For the text-containing cell, return its midpoint in (X, Y) coordinate format. 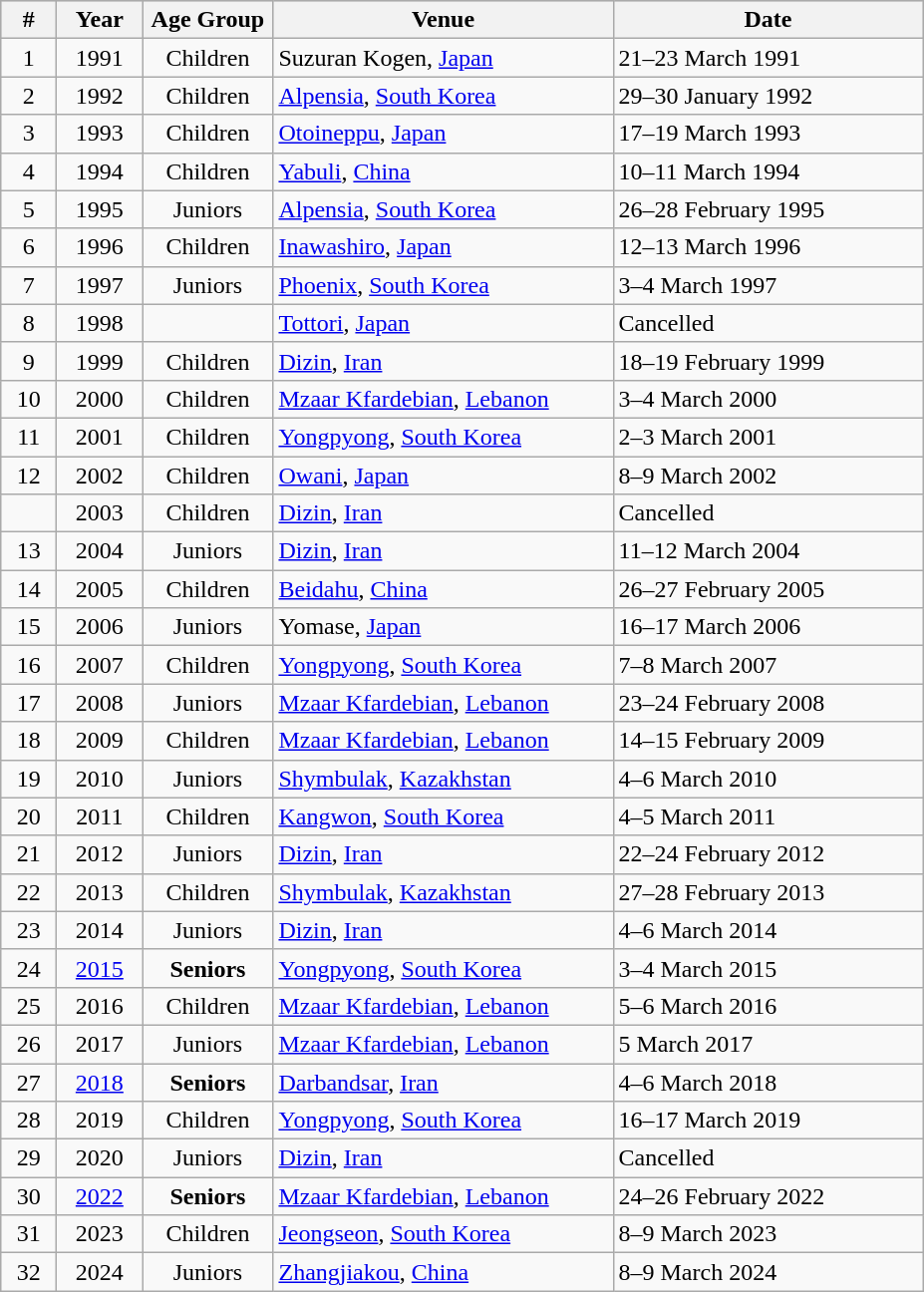
21–23 March 1991 (768, 58)
4–5 March 2011 (768, 816)
25 (29, 1006)
Darbandsar, Iran (443, 1082)
1996 (100, 247)
24–26 February 2022 (768, 1196)
19 (29, 779)
1999 (100, 361)
26–28 February 1995 (768, 209)
2005 (100, 589)
2007 (100, 665)
18–19 February 1999 (768, 361)
2008 (100, 703)
2018 (100, 1082)
13 (29, 551)
Zhangjiakou, China (443, 1272)
2012 (100, 854)
6 (29, 247)
14 (29, 589)
7 (29, 285)
27 (29, 1082)
7–8 March 2007 (768, 665)
5 (29, 209)
Tottori, Japan (443, 323)
2006 (100, 627)
1 (29, 58)
4–6 March 2010 (768, 779)
27–28 February 2013 (768, 892)
2010 (100, 779)
Jeongseon, South Korea (443, 1234)
4–6 March 2018 (768, 1082)
2014 (100, 930)
2022 (100, 1196)
Yomase, Japan (443, 627)
31 (29, 1234)
Owani, Japan (443, 476)
1991 (100, 58)
15 (29, 627)
24 (29, 968)
2001 (100, 437)
3 (29, 134)
8–9 March 2023 (768, 1234)
1995 (100, 209)
23–24 February 2008 (768, 703)
20 (29, 816)
21 (29, 854)
Beidahu, China (443, 589)
Kangwon, South Korea (443, 816)
29–30 January 1992 (768, 96)
2023 (100, 1234)
Suzuran Kogen, Japan (443, 58)
22 (29, 892)
14–15 February 2009 (768, 741)
Inawashiro, Japan (443, 247)
2020 (100, 1158)
2013 (100, 892)
Year (100, 20)
# (29, 20)
8 (29, 323)
2–3 March 2001 (768, 437)
4 (29, 171)
11–12 March 2004 (768, 551)
2024 (100, 1272)
1998 (100, 323)
17 (29, 703)
1993 (100, 134)
10 (29, 399)
23 (29, 930)
12–13 March 1996 (768, 247)
Otoineppu, Japan (443, 134)
16–17 March 2019 (768, 1121)
5–6 March 2016 (768, 1006)
9 (29, 361)
18 (29, 741)
11 (29, 437)
1992 (100, 96)
16–17 March 2006 (768, 627)
2009 (100, 741)
3–4 March 2015 (768, 968)
26–27 February 2005 (768, 589)
29 (29, 1158)
8–9 March 2002 (768, 476)
28 (29, 1121)
2004 (100, 551)
26 (29, 1044)
3–4 March 1997 (768, 285)
Age Group (207, 20)
2002 (100, 476)
32 (29, 1272)
2015 (100, 968)
8–9 March 2024 (768, 1272)
30 (29, 1196)
2011 (100, 816)
17–19 March 1993 (768, 134)
10–11 March 1994 (768, 171)
2016 (100, 1006)
4–6 March 2014 (768, 930)
2017 (100, 1044)
12 (29, 476)
2 (29, 96)
1997 (100, 285)
2003 (100, 513)
2000 (100, 399)
1994 (100, 171)
Phoenix, South Korea (443, 285)
3–4 March 2000 (768, 399)
Yabuli, China (443, 171)
5 March 2017 (768, 1044)
Date (768, 20)
2019 (100, 1121)
22–24 February 2012 (768, 854)
Venue (443, 20)
16 (29, 665)
